Identify which cell holds the provided text, then report its [x, y] central coordinate. 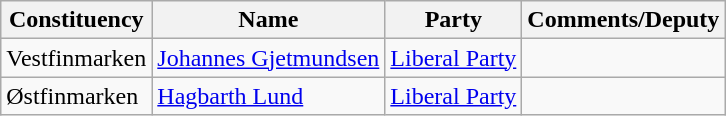
Østfinmarken [76, 96]
Name [268, 20]
Comments/Deputy [624, 20]
Party [454, 20]
Vestfinmarken [76, 58]
Constituency [76, 20]
Johannes Gjetmundsen [268, 58]
Hagbarth Lund [268, 96]
